Locate the cell with the specified text and output its [X, Y] center coordinate. 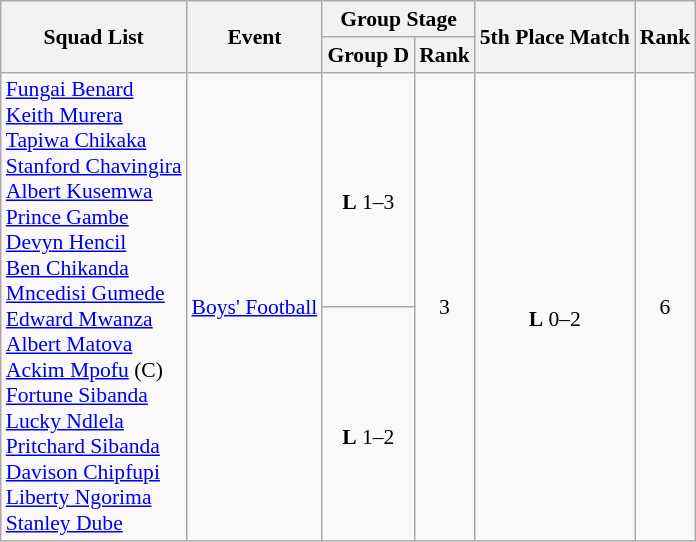
L 0–2 [555, 306]
5th Place Match [555, 36]
6 [666, 306]
Squad List [94, 36]
L 1–3 [368, 190]
L 1–2 [368, 424]
Boys' Football [255, 306]
Event [255, 36]
3 [444, 306]
Group Stage [398, 19]
Group D [368, 55]
